Detect which cell encompasses the target text, then output its [X, Y] center coordinate. 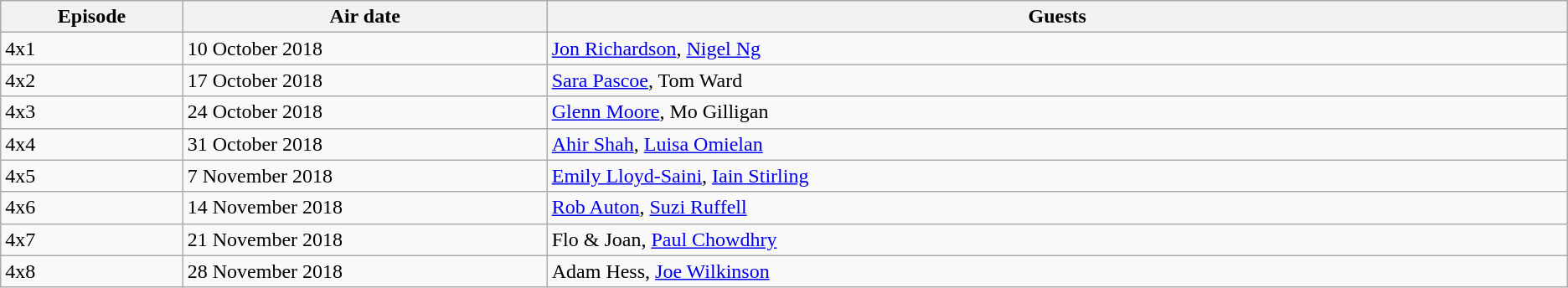
4x3 [92, 112]
Air date [365, 17]
28 November 2018 [365, 271]
4x5 [92, 176]
Guests [1057, 17]
4x2 [92, 80]
7 November 2018 [365, 176]
Rob Auton, Suzi Ruffell [1057, 208]
Adam Hess, Joe Wilkinson [1057, 271]
4x4 [92, 144]
21 November 2018 [365, 239]
4x7 [92, 239]
4x8 [92, 271]
Glenn Moore, Mo Gilligan [1057, 112]
24 October 2018 [365, 112]
Episode [92, 17]
Jon Richardson, Nigel Ng [1057, 49]
4x1 [92, 49]
Sara Pascoe, Tom Ward [1057, 80]
14 November 2018 [365, 208]
Ahir Shah, Luisa Omielan [1057, 144]
10 October 2018 [365, 49]
Flo & Joan, Paul Chowdhry [1057, 239]
31 October 2018 [365, 144]
17 October 2018 [365, 80]
4x6 [92, 208]
Emily Lloyd-Saini, Iain Stirling [1057, 176]
